Find where the given text appears and provide that cell's center as (X, Y) coordinate. 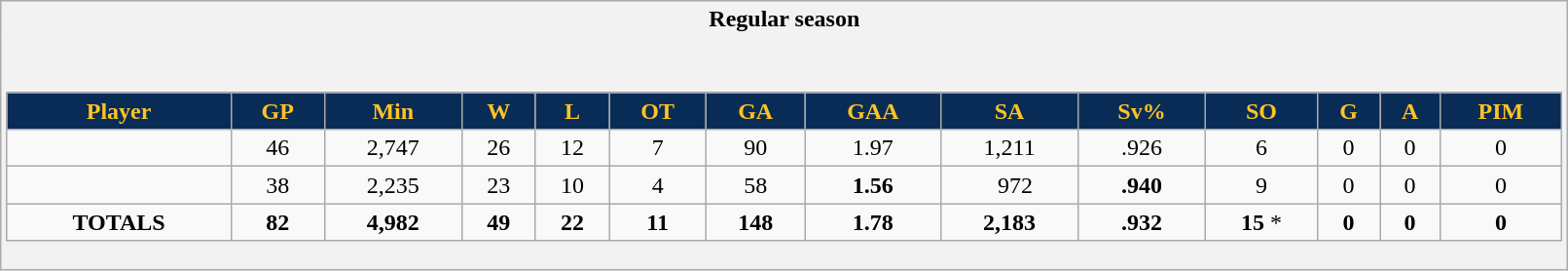
G (1348, 111)
W (498, 111)
2,183 (1010, 222)
4,982 (393, 222)
58 (755, 185)
12 (572, 148)
SO (1261, 111)
TOTALS (119, 222)
46 (277, 148)
1.97 (873, 148)
11 (658, 222)
7 (658, 148)
972 (1010, 185)
OT (658, 111)
82 (277, 222)
1.78 (873, 222)
GP (277, 111)
Sv% (1143, 111)
PIM (1501, 111)
10 (572, 185)
1,211 (1010, 148)
GAA (873, 111)
38 (277, 185)
GA (755, 111)
6 (1261, 148)
Min (393, 111)
A (1410, 111)
49 (498, 222)
.940 (1143, 185)
15 * (1261, 222)
SA (1010, 111)
2,235 (393, 185)
1.56 (873, 185)
Player (119, 111)
L (572, 111)
148 (755, 222)
23 (498, 185)
4 (658, 185)
2,747 (393, 148)
.932 (1143, 222)
26 (498, 148)
22 (572, 222)
9 (1261, 185)
.926 (1143, 148)
90 (755, 148)
Regular season (784, 19)
